From the cell containing the given text, extract its center point as [X, Y] coordinate. 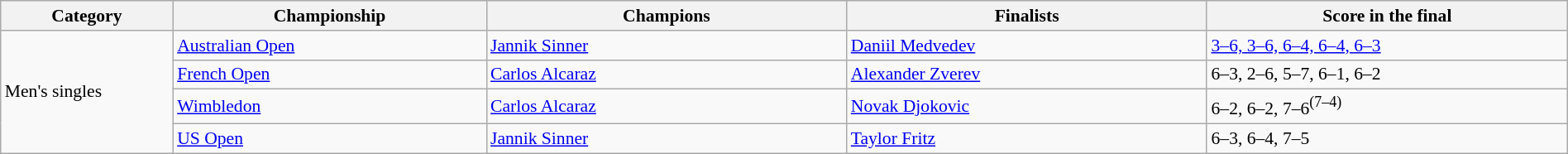
US Open [329, 138]
Novak Djokovic [1027, 106]
Score in the final [1387, 16]
3–6, 3–6, 6–4, 6–4, 6–3 [1387, 46]
French Open [329, 75]
Wimbledon [329, 106]
6–3, 2–6, 5–7, 6–1, 6–2 [1387, 75]
6–3, 6–4, 7–5 [1387, 138]
Category [87, 16]
Alexander Zverev [1027, 75]
Taylor Fritz [1027, 138]
Championship [329, 16]
Daniil Medvedev [1027, 46]
6–2, 6–2, 7–6(7–4) [1387, 106]
Champions [667, 16]
Australian Open [329, 46]
Finalists [1027, 16]
Men's singles [87, 92]
